Locate the cell with the specified text and output its (X, Y) center coordinate. 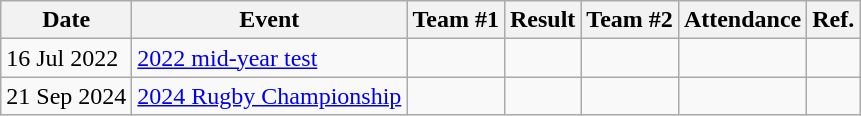
16 Jul 2022 (66, 58)
Team #1 (456, 20)
2024 Rugby Championship (270, 96)
Date (66, 20)
2022 mid-year test (270, 58)
Event (270, 20)
21 Sep 2024 (66, 96)
Team #2 (630, 20)
Result (542, 20)
Ref. (834, 20)
Attendance (742, 20)
